Scan for the cell matching the given text and deliver its [x, y] coordinate at center. 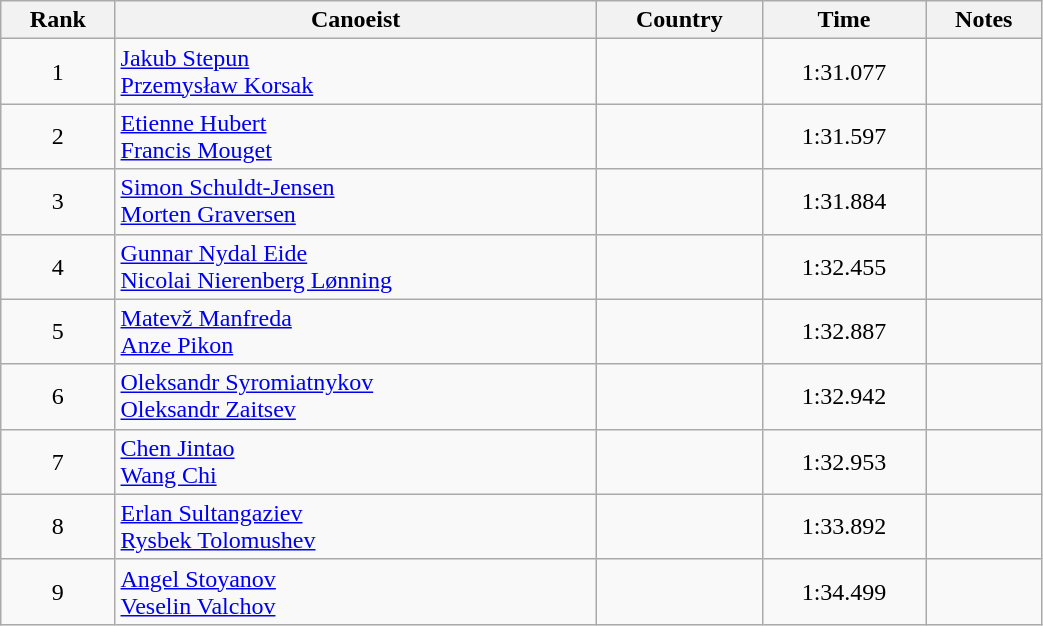
5 [58, 332]
Notes [984, 20]
Erlan SultangazievRysbek Tolomushev [356, 526]
8 [58, 526]
7 [58, 462]
Angel StoyanovVeselin Valchov [356, 592]
1:31.077 [844, 72]
Country [679, 20]
Matevž ManfredaAnze Pikon [356, 332]
1:31.597 [844, 136]
1:32.942 [844, 396]
Rank [58, 20]
1:32.953 [844, 462]
1:32.455 [844, 266]
1:34.499 [844, 592]
6 [58, 396]
3 [58, 202]
Jakub StepunPrzemysław Korsak [356, 72]
Canoeist [356, 20]
Time [844, 20]
Gunnar Nydal EideNicolai Nierenberg Lønning [356, 266]
9 [58, 592]
2 [58, 136]
Simon Schuldt-JensenMorten Graversen [356, 202]
1 [58, 72]
Oleksandr SyromiatnykovOleksandr Zaitsev [356, 396]
1:33.892 [844, 526]
4 [58, 266]
Etienne HubertFrancis Mouget [356, 136]
1:31.884 [844, 202]
1:32.887 [844, 332]
Chen JintaoWang Chi [356, 462]
